Locate the cell with the specified text and output its [X, Y] center coordinate. 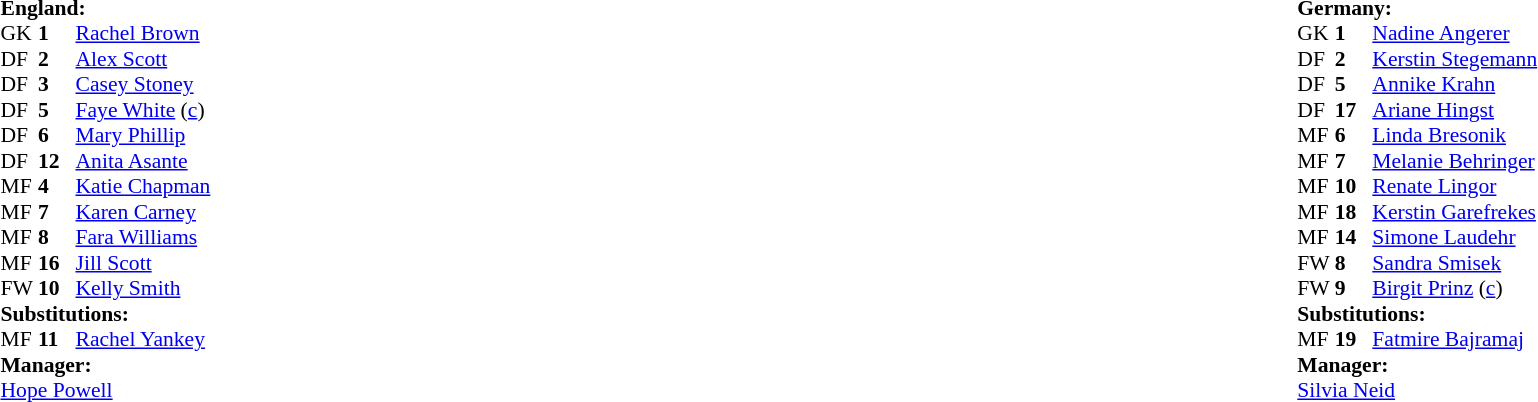
Rachel Yankey [144, 339]
Sandra Smisek [1454, 263]
16 [57, 263]
Jill Scott [144, 263]
Alex Scott [144, 59]
Mary Phillip [144, 135]
Fatmire Bajramaj [1454, 339]
Anita Asante [144, 161]
Kelly Smith [144, 289]
4 [57, 187]
Kerstin Garefrekes [1454, 212]
Fara Williams [144, 237]
Faye White (c) [144, 110]
18 [1354, 212]
Ariane Hingst [1454, 110]
Birgit Prinz (c) [1454, 289]
Rachel Brown [144, 33]
Linda Bresonik [1454, 135]
14 [1354, 237]
Nadine Angerer [1454, 33]
Kerstin Stegemann [1454, 59]
Katie Chapman [144, 187]
19 [1354, 339]
Melanie Behringer [1454, 161]
Renate Lingor [1454, 187]
9 [1354, 289]
11 [57, 339]
17 [1354, 110]
Karen Carney [144, 212]
Casey Stoney [144, 85]
12 [57, 161]
Annike Krahn [1454, 85]
3 [57, 85]
Simone Laudehr [1454, 237]
